For the text-containing cell, return its midpoint in (x, y) coordinate format. 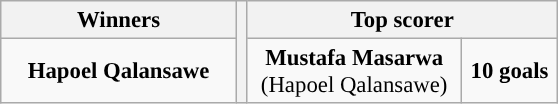
Top scorer (402, 20)
Mustafa Masarwa(Hapoel Qalansawe) (354, 72)
Hapoel Qalansawe (119, 72)
Winners (119, 20)
10 goals (509, 72)
